Scan for the cell matching the given text and deliver its [x, y] coordinate at center. 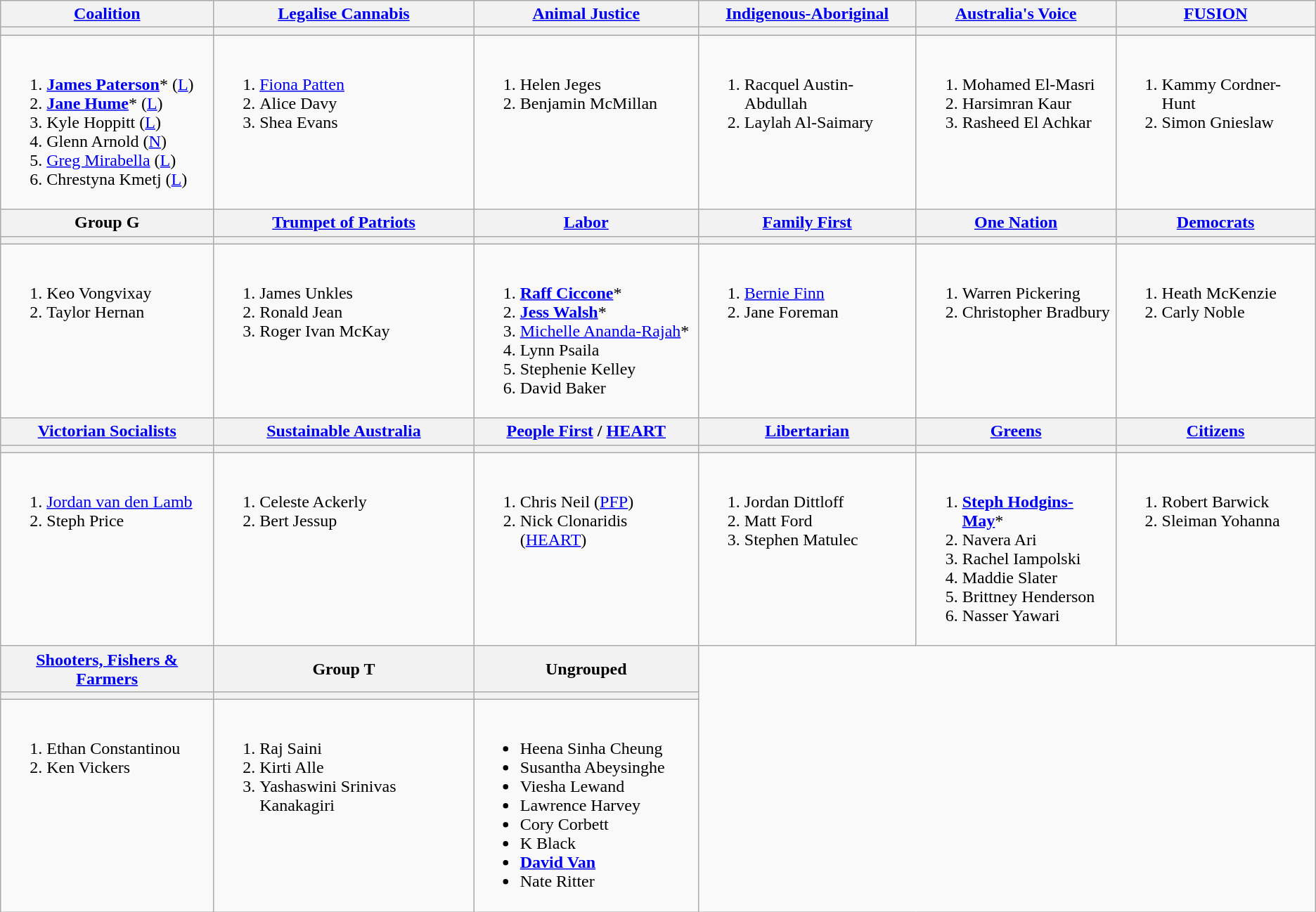
Group T [344, 669]
Celeste Ackerly Bert Jessup [344, 549]
Helen Jeges Benjamin McMillan [586, 122]
Libertarian [807, 431]
Group G [107, 223]
FUSION [1215, 14]
Ethan Constantinou Ken Vickers [107, 805]
Jordan Dittloff Matt Ford Stephen Matulec [807, 549]
Bernie Finn Jane Foreman [807, 331]
One Nation [1016, 223]
Keo Vongvixay Taylor Hernan [107, 331]
Coalition [107, 14]
Raff Ciccone* Jess Walsh* Michelle Ananda-Rajah* Lynn Psaila Stephenie Kelley David Baker [586, 331]
Kammy Cordner-Hunt Simon Gnieslaw [1215, 122]
Indigenous-Aboriginal [807, 14]
James Unkles Ronald Jean Roger Ivan McKay [344, 331]
Ungrouped [586, 669]
Victorian Socialists [107, 431]
Raj Saini Kirti Alle Yashaswini Srinivas Kanakagiri [344, 805]
Animal Justice [586, 14]
Heath McKenzie Carly Noble [1215, 331]
Australia's Voice [1016, 14]
Fiona Patten Alice Davy Shea Evans [344, 122]
Chris Neil (PFP) Nick Clonaridis (HEART) [586, 549]
Trumpet of Patriots [344, 223]
Family First [807, 223]
Sustainable Australia [344, 431]
Heena Sinha Cheung Susantha Abeysinghe Viesha Lewand Lawrence Harvey Cory Corbett K Black David Van Nate Ritter [586, 805]
Labor [586, 223]
Greens [1016, 431]
Citizens [1215, 431]
Racquel Austin-Abdullah Laylah Al-Saimary [807, 122]
Democrats [1215, 223]
Steph Hodgins-May* Navera Ari Rachel Iampolski Maddie Slater Brittney Henderson Nasser Yawari [1016, 549]
James Paterson* (L) Jane Hume* (L) Kyle Hoppitt (L) Glenn Arnold (N) Greg Mirabella (L) Chrestyna Kmetj (L) [107, 122]
Robert Barwick Sleiman Yohanna [1215, 549]
Legalise Cannabis [344, 14]
People First / HEART [586, 431]
Warren Pickering Christopher Bradbury [1016, 331]
Shooters, Fishers & Farmers [107, 669]
Mohamed El-Masri Harsimran Kaur Rasheed El Achkar [1016, 122]
Jordan van den Lamb Steph Price [107, 549]
